Capture the cell that displays the provided text and extract its (X, Y) central coordinate. 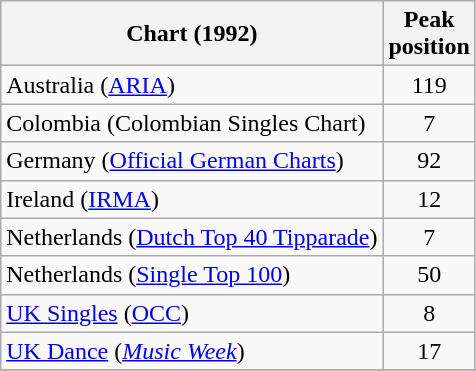
Netherlands (Dutch Top 40 Tipparade) (192, 237)
UK Singles (OCC) (192, 313)
Germany (Official German Charts) (192, 161)
Australia (ARIA) (192, 85)
17 (429, 351)
8 (429, 313)
92 (429, 161)
12 (429, 199)
Chart (1992) (192, 34)
Ireland (IRMA) (192, 199)
UK Dance (Music Week) (192, 351)
50 (429, 275)
119 (429, 85)
Peakposition (429, 34)
Colombia (Colombian Singles Chart) (192, 123)
Netherlands (Single Top 100) (192, 275)
